Output the [X, Y] coordinate of the center of the cell containing the given text.  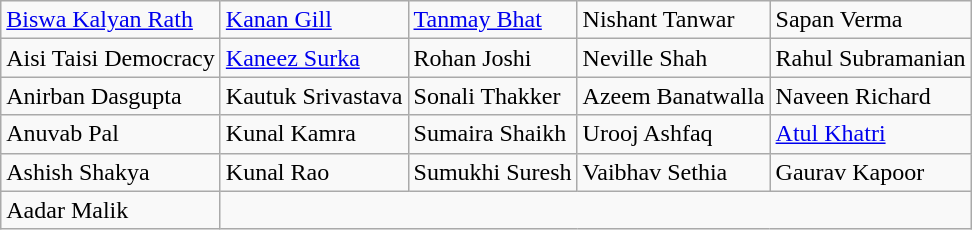
Sapan Verma [870, 20]
Urooj Ashfaq [674, 134]
Kautuk Srivastava [314, 96]
Kanan Gill [314, 20]
Anirban Dasgupta [111, 96]
Nishant Tanwar [674, 20]
Kunal Kamra [314, 134]
Azeem Banatwalla [674, 96]
Tanmay Bhat [492, 20]
Neville Shah [674, 58]
Sumaira Shaikh [492, 134]
Kunal Rao [314, 172]
Sonali Thakker [492, 96]
Aisi Taisi Democracy [111, 58]
Biswa Kalyan Rath [111, 20]
Atul Khatri [870, 134]
Gaurav Kapoor [870, 172]
Ashish Shakya [111, 172]
Naveen Richard [870, 96]
Anuvab Pal [111, 134]
Aadar Malik [111, 210]
Rohan Joshi [492, 58]
Kaneez Surka [314, 58]
Vaibhav Sethia [674, 172]
Sumukhi Suresh [492, 172]
Rahul Subramanian [870, 58]
